Detect which cell encompasses the target text, then output its [X, Y] center coordinate. 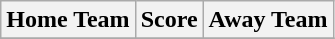
Home Team [68, 20]
Away Team [268, 20]
Score [169, 20]
